Scan for the cell matching the given text and deliver its (x, y) coordinate at center. 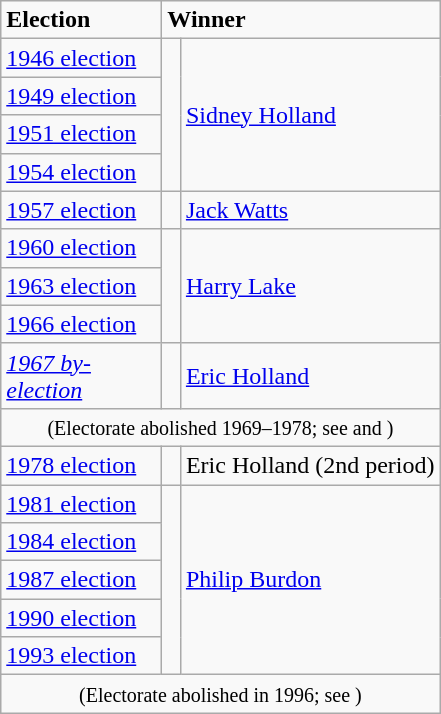
1949 election (82, 96)
1967 by-election (82, 376)
1957 election (82, 210)
Philip Burdon (310, 579)
Eric Holland (2nd period) (310, 465)
(Electorate abolished 1969–1978; see and ) (220, 427)
Harry Lake (310, 286)
Election (82, 20)
1993 election (82, 656)
(Electorate abolished in 1996; see ) (220, 694)
1954 election (82, 172)
1960 election (82, 248)
1978 election (82, 465)
1966 election (82, 324)
1981 election (82, 503)
Sidney Holland (310, 115)
1951 election (82, 134)
1946 election (82, 58)
1984 election (82, 542)
1990 election (82, 618)
1987 election (82, 580)
Winner (301, 20)
1963 election (82, 286)
Eric Holland (310, 376)
Jack Watts (310, 210)
